Return the (X, Y) coordinate for the center point of the cell that contains the specified text.  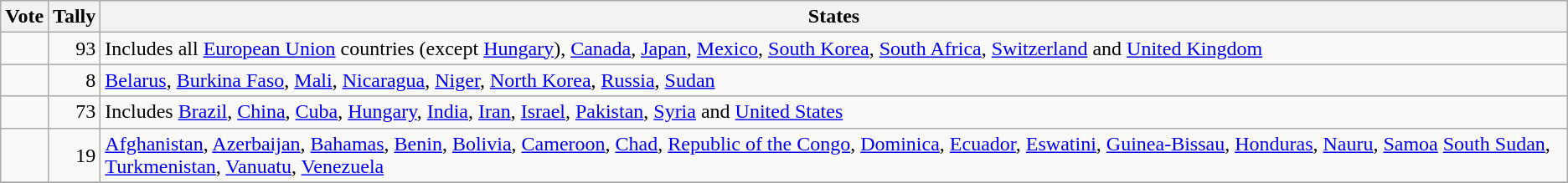
8 (75, 80)
Belarus, Burkina Faso, Mali, Nicaragua, Niger, North Korea, Russia, Sudan (834, 80)
Includes Brazil, China, Cuba, Hungary, India, Iran, Israel, Pakistan, Syria and United States (834, 112)
19 (75, 155)
Vote (25, 17)
93 (75, 48)
States (834, 17)
Includes all European Union countries (except Hungary), Canada, Japan, Mexico, South Korea, South Africa, Switzerland and United Kingdom (834, 48)
Tally (75, 17)
73 (75, 112)
